Return the [x, y] coordinate for the center point of the cell that contains the specified text.  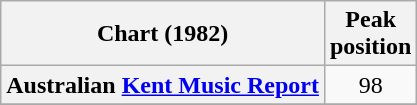
98 [370, 85]
Australian Kent Music Report [163, 85]
Peakposition [370, 34]
Chart (1982) [163, 34]
